Find where the given text appears and provide that cell's center as (x, y) coordinate. 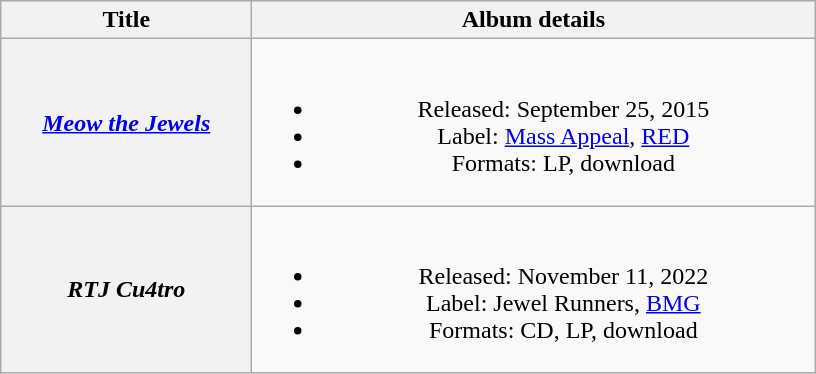
Released: November 11, 2022Label: Jewel Runners, BMGFormats: CD, LP, download (534, 290)
Meow the Jewels (126, 122)
Album details (534, 20)
Title (126, 20)
RTJ Cu4tro (126, 290)
Released: September 25, 2015Label: Mass Appeal, REDFormats: LP, download (534, 122)
